Pinpoint the cell where the given text exists, returning its (x, y) midpoint coordinate. 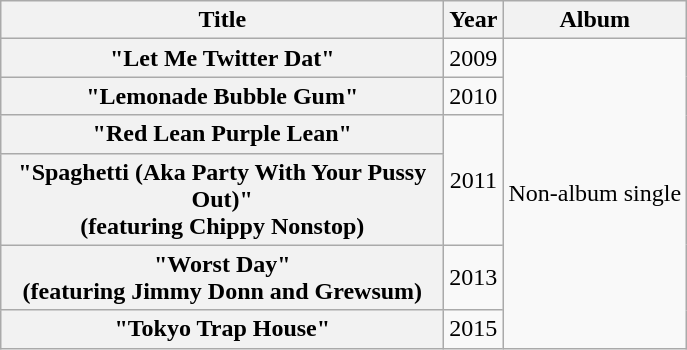
Non-album single (595, 194)
Album (595, 20)
2009 (474, 58)
2011 (474, 180)
"Lemonade Bubble Gum" (222, 96)
"Worst Day"(featuring Jimmy Donn and Grewsum) (222, 278)
2013 (474, 278)
"Let Me Twitter Dat" (222, 58)
"Tokyo Trap House" (222, 329)
"Spaghetti (Aka Party With Your Pussy Out)"(featuring Chippy Nonstop) (222, 199)
2015 (474, 329)
2010 (474, 96)
Title (222, 20)
Year (474, 20)
"Red Lean Purple Lean" (222, 134)
